Output the [X, Y] coordinate of the center of the cell containing the given text.  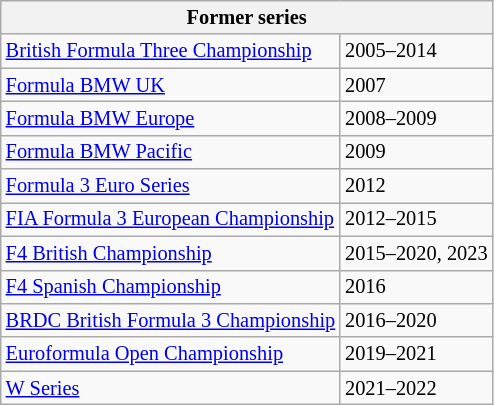
F4 British Championship [170, 253]
2021–2022 [416, 388]
2009 [416, 152]
2016–2020 [416, 320]
F4 Spanish Championship [170, 287]
British Formula Three Championship [170, 51]
W Series [170, 388]
Formula BMW UK [170, 85]
Formula 3 Euro Series [170, 186]
2008–2009 [416, 118]
BRDC British Formula 3 Championship [170, 320]
Formula BMW Pacific [170, 152]
2007 [416, 85]
Formula BMW Europe [170, 118]
2012 [416, 186]
2015–2020, 2023 [416, 253]
Former series [247, 17]
2016 [416, 287]
2012–2015 [416, 219]
FIA Formula 3 European Championship [170, 219]
2005–2014 [416, 51]
Euroformula Open Championship [170, 354]
2019–2021 [416, 354]
